Locate the cell with the specified text and output its (x, y) center coordinate. 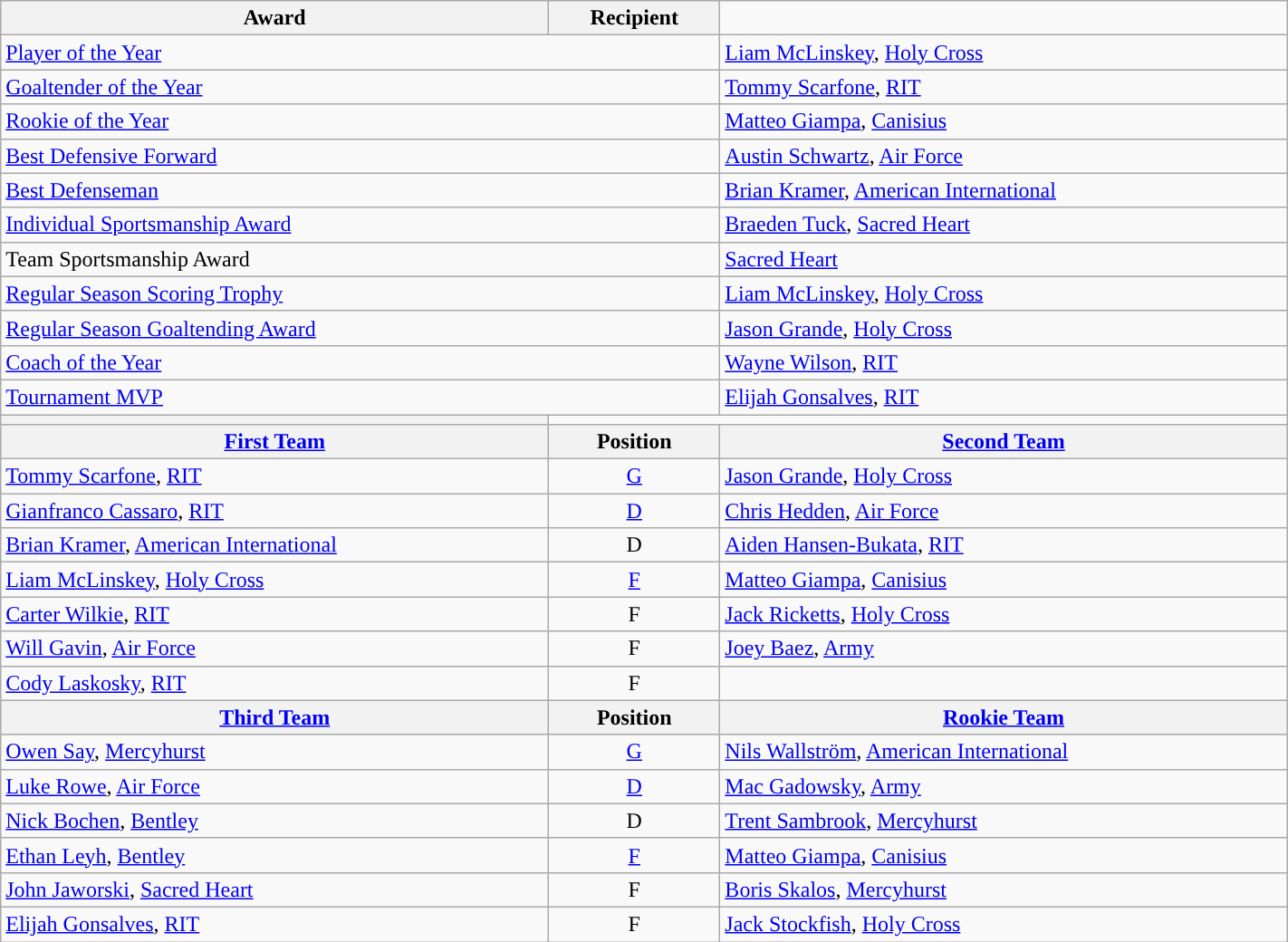
Joey Baez, Army (1004, 649)
First Team (275, 442)
Chris Hedden, Air Force (1004, 511)
Owen Say, Mercyhurst (275, 752)
Carter Wilkie, RIT (275, 614)
Best Defenseman (360, 190)
Third Team (275, 717)
Ethan Leyh, Bentley (275, 855)
Boris Skalos, Mercyhurst (1004, 889)
Nils Wallström, American International (1004, 752)
Second Team (1004, 442)
Goaltender of the Year (360, 87)
Wayne Wilson, RIT (1004, 362)
Austin Schwartz, Air Force (1004, 156)
Luke Rowe, Air Force (275, 786)
Rookie Team (1004, 717)
Gianfranco Cassaro, RIT (275, 511)
Team Sportsmanship Award (360, 259)
Regular Season Scoring Trophy (360, 293)
Best Defensive Forward (360, 156)
Rookie of the Year (360, 121)
Nick Bochen, Bentley (275, 821)
Aiden Hansen-Bukata, RIT (1004, 545)
Cody Laskosky, RIT (275, 683)
Player of the Year (360, 53)
Regular Season Goaltending Award (360, 328)
John Jaworski, Sacred Heart (275, 889)
Trent Sambrook, Mercyhurst (1004, 821)
Coach of the Year (360, 362)
Sacred Heart (1004, 259)
Will Gavin, Air Force (275, 649)
Mac Gadowsky, Army (1004, 786)
Jack Ricketts, Holy Cross (1004, 614)
Tournament MVP (360, 397)
Braeden Tuck, Sacred Heart (1004, 225)
Award (275, 18)
Recipient (634, 18)
Jack Stockfish, Holy Cross (1004, 924)
Individual Sportsmanship Award (360, 225)
